From the cell containing the given text, extract its center point as [X, Y] coordinate. 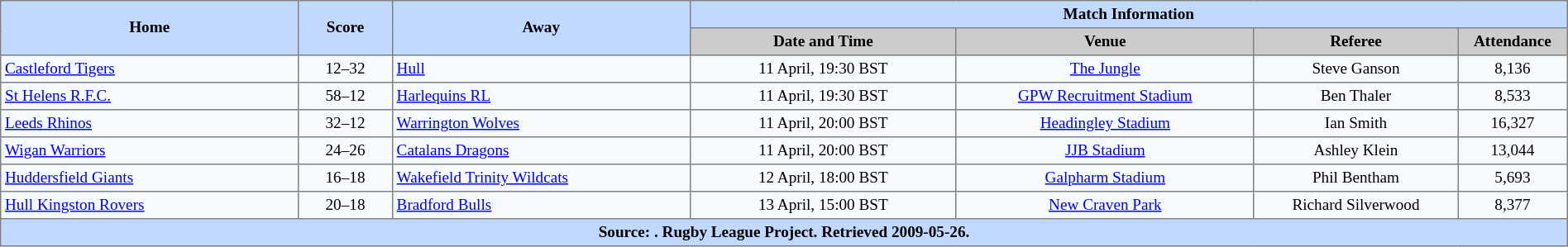
Away [541, 28]
58–12 [346, 96]
Phil Bentham [1355, 178]
8,377 [1513, 205]
St Helens R.F.C. [150, 96]
16,327 [1513, 124]
Source: . Rugby League Project. Retrieved 2009-05-26. [784, 233]
Wakefield Trinity Wildcats [541, 178]
5,693 [1513, 178]
Headingley Stadium [1105, 124]
New Craven Park [1105, 205]
Attendance [1513, 41]
20–18 [346, 205]
Ian Smith [1355, 124]
JJB Stadium [1105, 150]
Referee [1355, 41]
13 April, 15:00 BST [823, 205]
Hull [541, 69]
Home [150, 28]
32–12 [346, 124]
Hull Kingston Rovers [150, 205]
Wigan Warriors [150, 150]
Ben Thaler [1355, 96]
Steve Ganson [1355, 69]
Castleford Tigers [150, 69]
24–26 [346, 150]
8,136 [1513, 69]
12 April, 18:00 BST [823, 178]
Harlequins RL [541, 96]
Date and Time [823, 41]
GPW Recruitment Stadium [1105, 96]
Catalans Dragons [541, 150]
Huddersfield Giants [150, 178]
Ashley Klein [1355, 150]
12–32 [346, 69]
Venue [1105, 41]
Match Information [1128, 15]
Richard Silverwood [1355, 205]
16–18 [346, 178]
Score [346, 28]
The Jungle [1105, 69]
Leeds Rhinos [150, 124]
8,533 [1513, 96]
Galpharm Stadium [1105, 178]
13,044 [1513, 150]
Warrington Wolves [541, 124]
Bradford Bulls [541, 205]
